Extract the (X, Y) coordinate from the center of the cell holding the provided text.  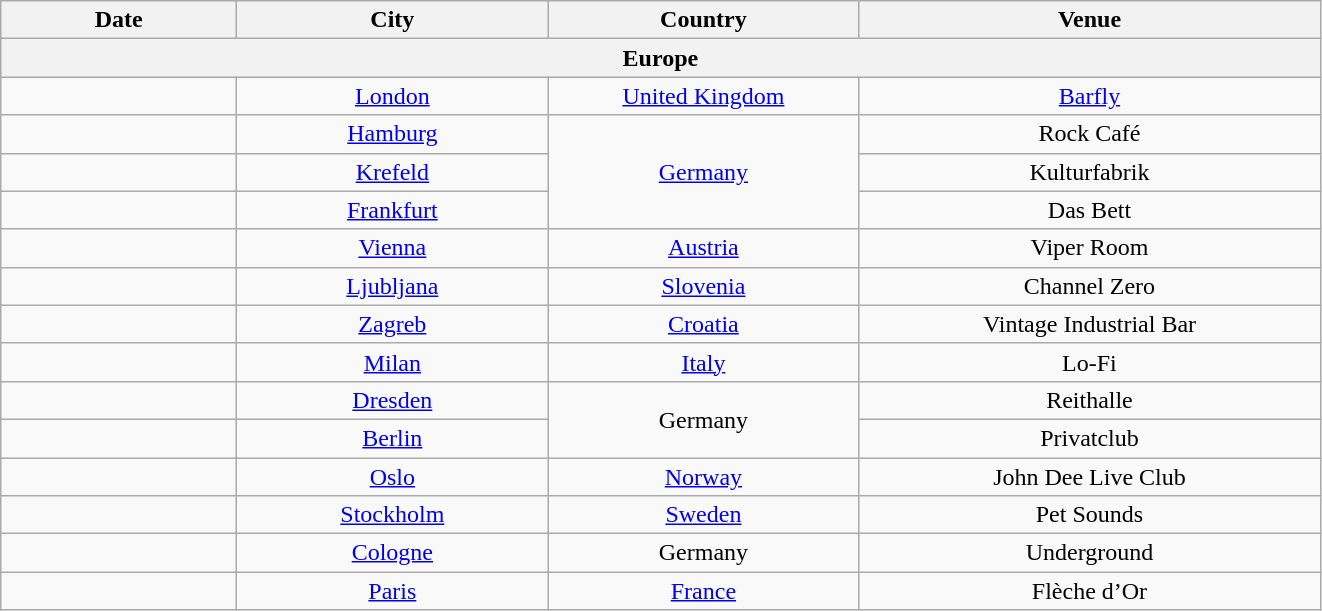
Frankfurt (392, 210)
Country (704, 20)
Vienna (392, 248)
Sweden (704, 515)
Vintage Industrial Bar (1090, 324)
Berlin (392, 438)
Pet Sounds (1090, 515)
Milan (392, 362)
Stockholm (392, 515)
Krefeld (392, 172)
Privatclub (1090, 438)
Venue (1090, 20)
Oslo (392, 477)
Slovenia (704, 286)
Reithalle (1090, 400)
Croatia (704, 324)
Hamburg (392, 134)
Paris (392, 591)
Date (119, 20)
Zagreb (392, 324)
Cologne (392, 553)
Lo-Fi (1090, 362)
Das Bett (1090, 210)
Channel Zero (1090, 286)
Austria (704, 248)
Rock Café (1090, 134)
John Dee Live Club (1090, 477)
Ljubljana (392, 286)
Barfly (1090, 96)
France (704, 591)
United Kingdom (704, 96)
Italy (704, 362)
Kulturfabrik (1090, 172)
Viper Room (1090, 248)
London (392, 96)
City (392, 20)
Norway (704, 477)
Dresden (392, 400)
Underground (1090, 553)
Flèche d’Or (1090, 591)
Europe (660, 58)
